Scan for the cell matching the given text and deliver its [x, y] coordinate at center. 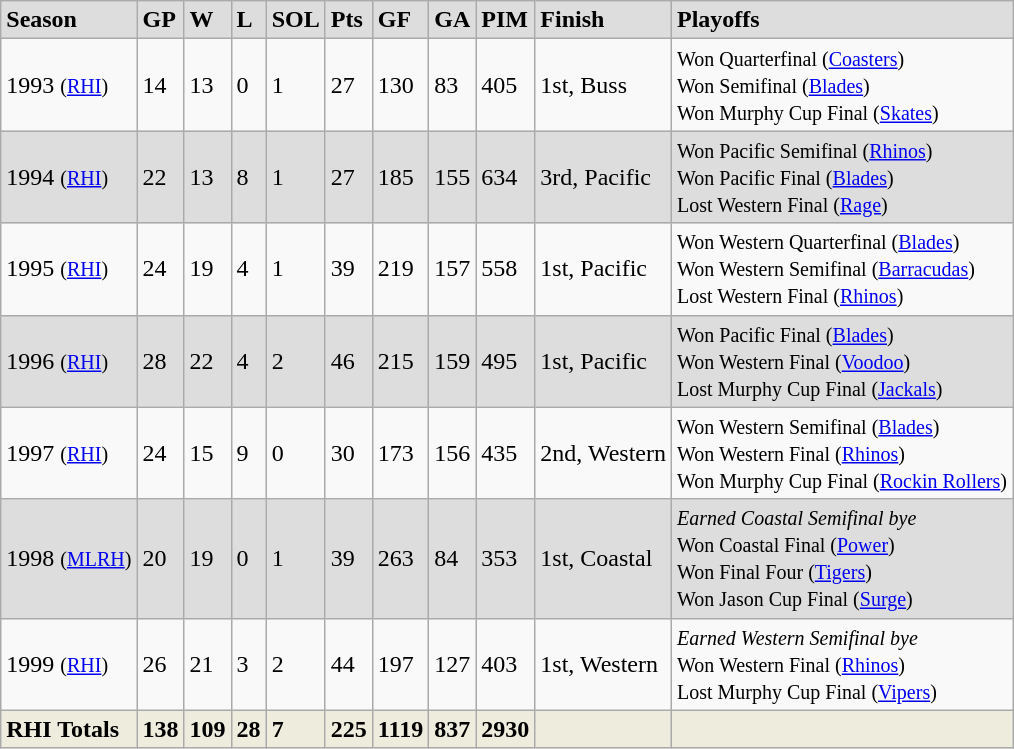
109 [208, 729]
138 [160, 729]
157 [452, 269]
7 [296, 729]
130 [400, 85]
1st, Western [604, 664]
173 [400, 453]
Won Quarterfinal (Coasters) Won Semifinal (Blades) Won Murphy Cup Final (Skates) [842, 85]
2nd, Western [604, 453]
495 [506, 361]
8 [248, 177]
Pts [348, 20]
GP [160, 20]
W [208, 20]
1994 (RHI) [69, 177]
3 [248, 664]
1995 (RHI) [69, 269]
837 [452, 729]
20 [160, 558]
PIM [506, 20]
156 [452, 453]
127 [452, 664]
219 [400, 269]
185 [400, 177]
405 [506, 85]
Finish [604, 20]
L [248, 20]
Won Western Quarterfinal (Blades) Won Western Semifinal (Barracudas) Lost Western Final (Rhinos) [842, 269]
RHI Totals [69, 729]
1119 [400, 729]
353 [506, 558]
26 [160, 664]
Won Pacific Semifinal (Rhinos) Won Pacific Final (Blades) Lost Western Final (Rage) [842, 177]
44 [348, 664]
435 [506, 453]
1997 (RHI) [69, 453]
2930 [506, 729]
46 [348, 361]
1999 (RHI) [69, 664]
1st, Coastal [604, 558]
Won Western Semifinal (Blades) Won Western Final (Rhinos) Won Murphy Cup Final (Rockin Rollers) [842, 453]
9 [248, 453]
1st, Buss [604, 85]
Earned Coastal Semifinal bye Won Coastal Final (Power) Won Final Four (Tigers) Won Jason Cup Final (Surge) [842, 558]
1998 (MLRH) [69, 558]
Playoffs [842, 20]
GF [400, 20]
15 [208, 453]
159 [452, 361]
3rd, Pacific [604, 177]
215 [400, 361]
84 [452, 558]
Season [69, 20]
30 [348, 453]
83 [452, 85]
Earned Western Semifinal bye Won Western Final (Rhinos) Lost Murphy Cup Final (Vipers) [842, 664]
403 [506, 664]
SOL [296, 20]
155 [452, 177]
263 [400, 558]
1993 (RHI) [69, 85]
21 [208, 664]
634 [506, 177]
225 [348, 729]
1996 (RHI) [69, 361]
197 [400, 664]
14 [160, 85]
558 [506, 269]
GA [452, 20]
Won Pacific Final (Blades) Won Western Final (Voodoo) Lost Murphy Cup Final (Jackals) [842, 361]
